Find where the given text appears and provide that cell's center as [x, y] coordinate. 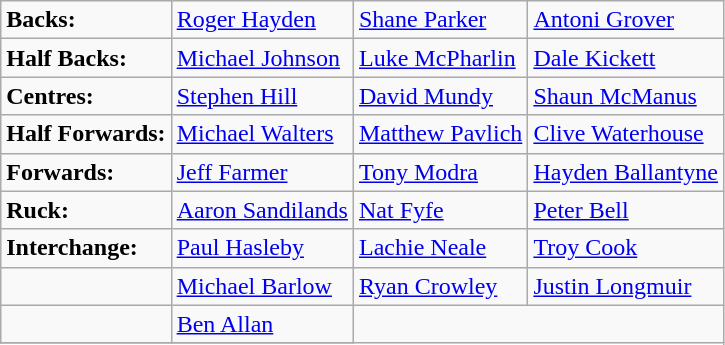
Centres: [86, 96]
David Mundy [440, 96]
Michael Johnson [262, 58]
Backs: [86, 20]
Dale Kickett [626, 58]
Jeff Farmer [262, 172]
Shaun McManus [626, 96]
Ben Allan [262, 324]
Nat Fyfe [440, 210]
Tony Modra [440, 172]
Michael Barlow [262, 286]
Shane Parker [440, 20]
Luke McPharlin [440, 58]
Half Backs: [86, 58]
Justin Longmuir [626, 286]
Stephen Hill [262, 96]
Lachie Neale [440, 248]
Ruck: [86, 210]
Forwards: [86, 172]
Matthew Pavlich [440, 134]
Interchange: [86, 248]
Paul Hasleby [262, 248]
Half Forwards: [86, 134]
Roger Hayden [262, 20]
Peter Bell [626, 210]
Troy Cook [626, 248]
Antoni Grover [626, 20]
Aaron Sandilands [262, 210]
Ryan Crowley [440, 286]
Hayden Ballantyne [626, 172]
Clive Waterhouse [626, 134]
Michael Walters [262, 134]
